Locate the cell with the specified text and output its [X, Y] center coordinate. 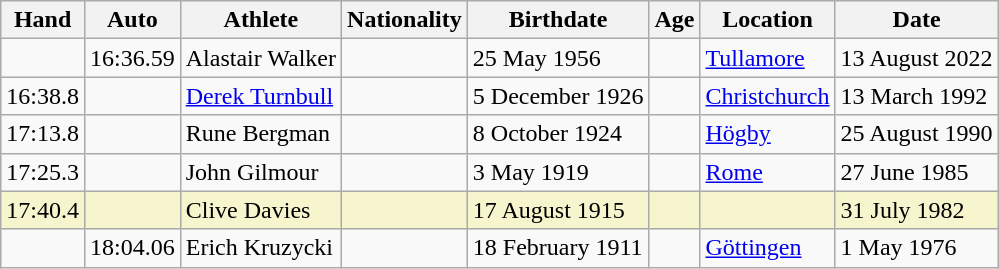
16:36.59 [132, 58]
Alastair Walker [260, 58]
Christchurch [768, 96]
Göttingen [768, 248]
1 May 1976 [916, 248]
13 August 2022 [916, 58]
Auto [132, 20]
3 May 1919 [558, 172]
Hand [43, 20]
17:40.4 [43, 210]
8 October 1924 [558, 134]
Nationality [405, 20]
Athlete [260, 20]
27 June 1985 [916, 172]
17 August 1915 [558, 210]
13 March 1992 [916, 96]
Tullamore [768, 58]
Erich Kruzycki [260, 248]
Location [768, 20]
Rome [768, 172]
16:38.8 [43, 96]
17:25.3 [43, 172]
17:13.8 [43, 134]
John Gilmour [260, 172]
18:04.06 [132, 248]
Date [916, 20]
Age [674, 20]
Derek Turnbull [260, 96]
31 July 1982 [916, 210]
25 August 1990 [916, 134]
Rune Bergman [260, 134]
Högby [768, 134]
25 May 1956 [558, 58]
5 December 1926 [558, 96]
Clive Davies [260, 210]
18 February 1911 [558, 248]
Birthdate [558, 20]
